Find where the given text appears and provide that cell's center as (X, Y) coordinate. 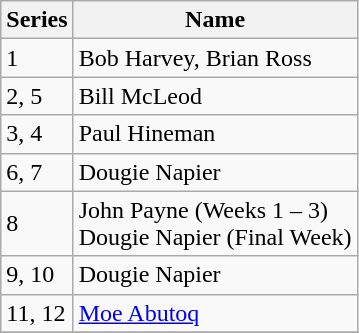
11, 12 (37, 313)
8 (37, 224)
Moe Abutoq (215, 313)
Bill McLeod (215, 96)
John Payne (Weeks 1 – 3)Dougie Napier (Final Week) (215, 224)
Series (37, 20)
Name (215, 20)
Bob Harvey, Brian Ross (215, 58)
Paul Hineman (215, 134)
9, 10 (37, 275)
1 (37, 58)
6, 7 (37, 172)
2, 5 (37, 96)
3, 4 (37, 134)
